Capture the cell that displays the provided text and extract its [X, Y] central coordinate. 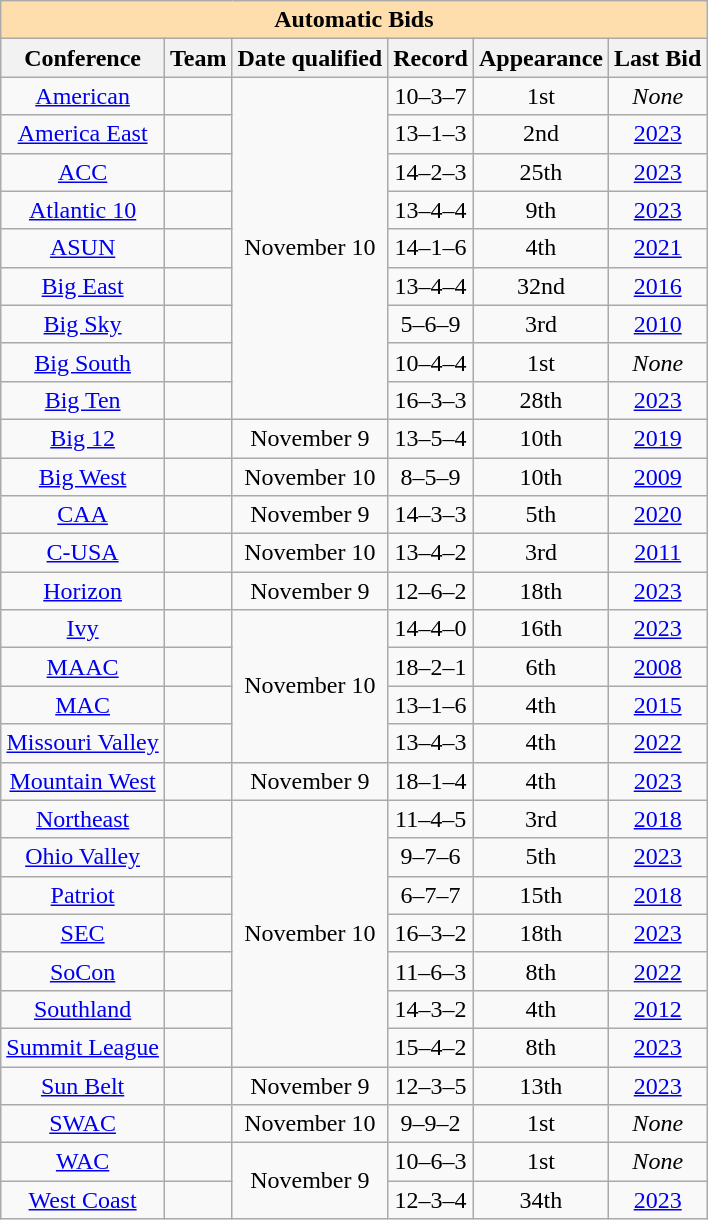
Patriot [83, 895]
13–1–6 [431, 705]
32nd [540, 286]
ASUN [83, 248]
Ivy [83, 629]
6–7–7 [431, 895]
MAAC [83, 667]
9–7–6 [431, 857]
Big West [83, 477]
10–3–7 [431, 96]
2012 [657, 1009]
16–3–3 [431, 400]
Southland [83, 1009]
8–5–9 [431, 477]
2011 [657, 553]
American [83, 96]
13–4–3 [431, 743]
14–1–6 [431, 248]
2019 [657, 438]
14–3–3 [431, 515]
Big Sky [83, 324]
12–6–2 [431, 591]
SoCon [83, 971]
2008 [657, 667]
2015 [657, 705]
14–3–2 [431, 1009]
28th [540, 400]
Horizon [83, 591]
14–2–3 [431, 172]
Big 12 [83, 438]
Big Ten [83, 400]
11–6–3 [431, 971]
2021 [657, 248]
18–2–1 [431, 667]
9–9–2 [431, 1124]
12–3–5 [431, 1085]
Summit League [83, 1047]
16th [540, 629]
13th [540, 1085]
5–6–9 [431, 324]
6th [540, 667]
Last Bid [657, 58]
Big South [83, 362]
MAC [83, 705]
Record [431, 58]
34th [540, 1200]
15–4–2 [431, 1047]
ACC [83, 172]
13–1–3 [431, 134]
America East [83, 134]
11–4–5 [431, 819]
Atlantic 10 [83, 210]
2020 [657, 515]
2016 [657, 286]
12–3–4 [431, 1200]
2010 [657, 324]
Ohio Valley [83, 857]
Big East [83, 286]
CAA [83, 515]
Conference [83, 58]
18–1–4 [431, 781]
14–4–0 [431, 629]
Automatic Bids [354, 20]
9th [540, 210]
WAC [83, 1162]
Team [198, 58]
Northeast [83, 819]
13–5–4 [431, 438]
2009 [657, 477]
Sun Belt [83, 1085]
Missouri Valley [83, 743]
SEC [83, 933]
Mountain West [83, 781]
13–4–2 [431, 553]
SWAC [83, 1124]
West Coast [83, 1200]
10–6–3 [431, 1162]
16–3–2 [431, 933]
Appearance [540, 58]
Date qualified [310, 58]
25th [540, 172]
15th [540, 895]
C-USA [83, 553]
2nd [540, 134]
10–4–4 [431, 362]
